For the text-containing cell, return its midpoint in (X, Y) coordinate format. 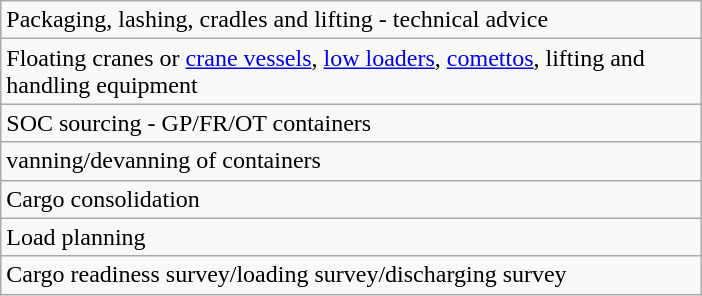
SOC sourcing - GP/FR/OT containers (352, 123)
Packaging, lashing, cradles and lifting - technical advice (352, 20)
Cargo readiness survey/loading survey/discharging survey (352, 275)
vanning/devanning of containers (352, 161)
Cargo consolidation (352, 199)
Floating cranes or crane vessels, low loaders, comettos, lifting and handling equipment (352, 72)
Load planning (352, 237)
